Provide the [X, Y] coordinate of the cell's center where the given text is located.  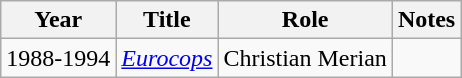
Role [305, 20]
Year [58, 20]
1988-1994 [58, 58]
Eurocops [167, 58]
Notes [426, 20]
Title [167, 20]
Christian Merian [305, 58]
